Identify which cell holds the provided text, then report its [x, y] central coordinate. 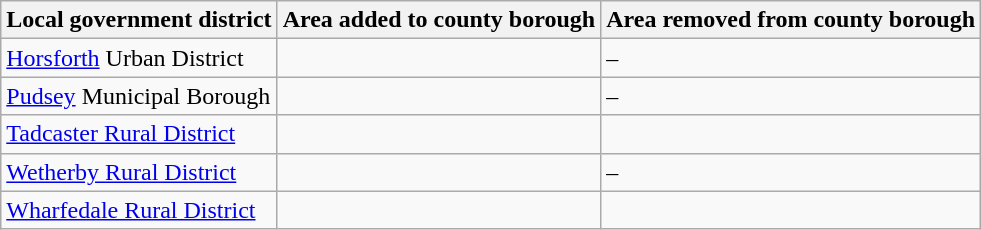
Wharfedale Rural District [139, 210]
Local government district [139, 20]
Pudsey Municipal Borough [139, 96]
Area added to county borough [439, 20]
Area removed from county borough [791, 20]
Wetherby Rural District [139, 172]
Tadcaster Rural District [139, 134]
Horsforth Urban District [139, 58]
